Return the [x, y] coordinate for the center point of the cell that contains the specified text.  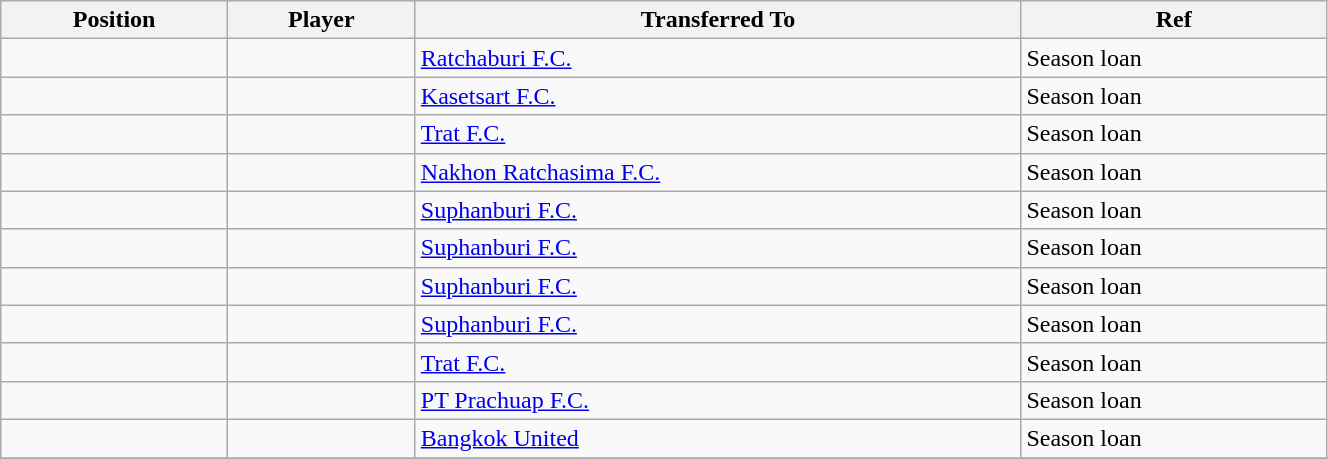
Player [321, 20]
Bangkok United [718, 438]
PT Prachuap F.C. [718, 400]
Nakhon Ratchasima F.C. [718, 172]
Transferred To [718, 20]
Ratchaburi F.C. [718, 58]
Ref [1174, 20]
Position [114, 20]
Kasetsart F.C. [718, 96]
